For the text-containing cell, return its midpoint in [X, Y] coordinate format. 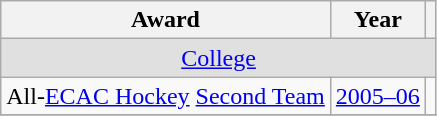
College [219, 58]
Award [166, 20]
All-ECAC Hockey Second Team [166, 96]
Year [378, 20]
2005–06 [378, 96]
